Provide the (X, Y) coordinate of the cell's center where the given text is located.  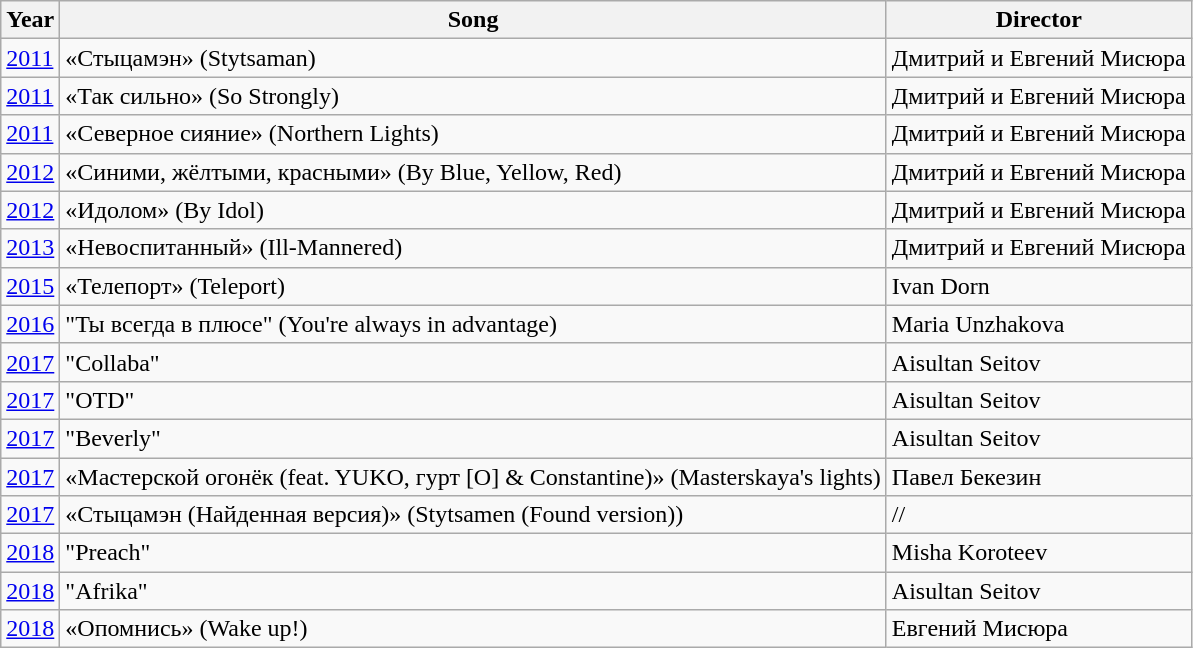
Misha Koroteev (1038, 553)
«Стыцамэн» (Stytsaman) (474, 58)
"Ты всегда в плюсе" (You're always in advantage) (474, 324)
«Мастерской огонёк (feat. YUKO, гурт [О] & Constantine)» (Masterskaya's lights) (474, 477)
«Невоспитанный» (Ill-Mannered) (474, 248)
Song (474, 20)
// (1038, 515)
"Preach" (474, 553)
«Стыцамэн (Найденная версия)» (Stytsamen (Found version)) (474, 515)
Ivan Dorn (1038, 286)
«Телепорт» (Teleport) (474, 286)
Евгений Мисюра (1038, 629)
«Опомнись» (Wake up!) (474, 629)
"Collaba" (474, 362)
2013 (30, 248)
2015 (30, 286)
Director (1038, 20)
Павел Бекезин (1038, 477)
"Beverly" (474, 438)
«Северное сияние» (Northern Lights) (474, 134)
"OTD" (474, 400)
Maria Unzhakova (1038, 324)
«Так сильно» (So Strongly) (474, 96)
«Синими, жёлтыми, красными» (By Blue, Yellow, Red) (474, 172)
"Afrika" (474, 591)
Year (30, 20)
2016 (30, 324)
«Идолом» (By Idol) (474, 210)
